Pinpoint the cell where the given text exists, returning its (x, y) midpoint coordinate. 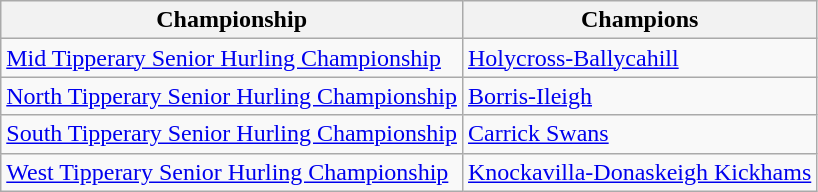
Holycross-Ballycahill (639, 58)
Champions (639, 20)
North Tipperary Senior Hurling Championship (232, 96)
Knockavilla-Donaskeigh Kickhams (639, 172)
West Tipperary Senior Hurling Championship (232, 172)
South Tipperary Senior Hurling Championship (232, 134)
Borris-Ileigh (639, 96)
Mid Tipperary Senior Hurling Championship (232, 58)
Championship (232, 20)
Carrick Swans (639, 134)
